Extract the [x, y] coordinate from the center of the cell holding the provided text.  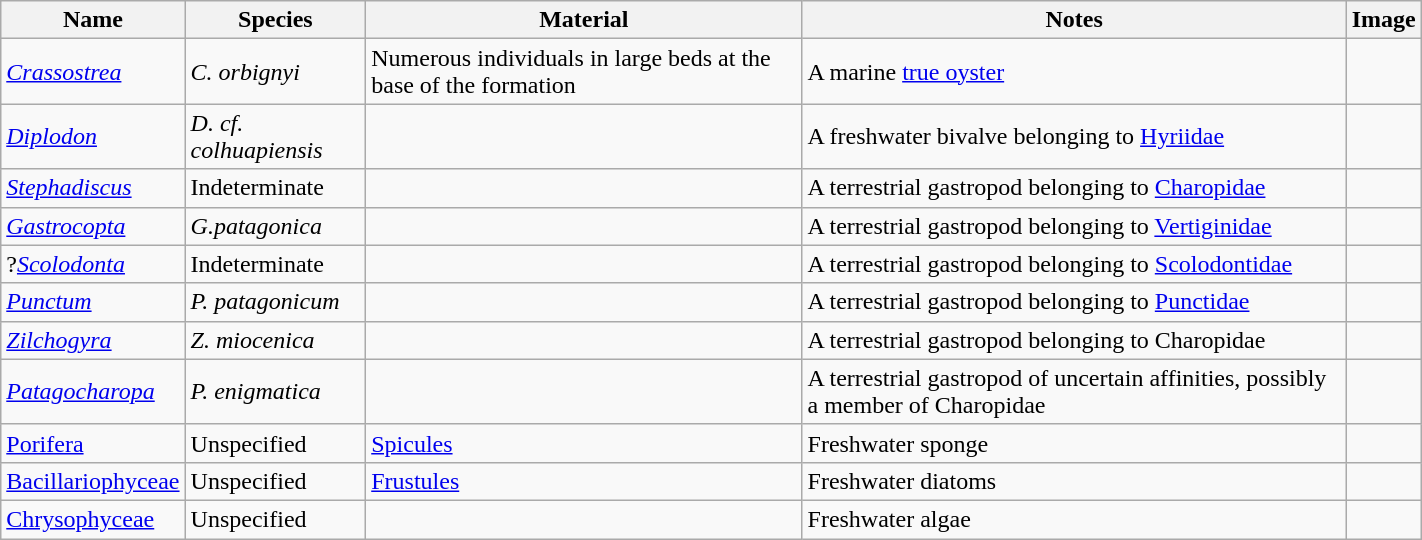
A terrestrial gastropod belonging to Punctidae [1074, 302]
Patagocharopa [93, 392]
A terrestrial gastropod belonging to Scolodontidae [1074, 264]
C. orbignyi [276, 72]
P. enigmatica [276, 392]
Species [276, 20]
Z. miocenica [276, 340]
Gastrocopta [93, 226]
Name [93, 20]
Porifera [93, 443]
P. patagonicum [276, 302]
D. cf. colhuapiensis [276, 136]
Bacillariophyceae [93, 481]
?Scolodonta [93, 264]
Chrysophyceae [93, 519]
A terrestrial gastropod belonging to Vertiginidae [1074, 226]
Freshwater algae [1074, 519]
Image [1384, 20]
Notes [1074, 20]
G.patagonica [276, 226]
Numerous individuals in large beds at the base of the formation [584, 72]
Punctum [93, 302]
Stephadiscus [93, 188]
Spicules [584, 443]
A marine true oyster [1074, 72]
A terrestrial gastropod of uncertain affinities, possibly a member of Charopidae [1074, 392]
Diplodon [93, 136]
Zilchogyra [93, 340]
Freshwater diatoms [1074, 481]
Crassostrea [93, 72]
Frustules [584, 481]
Freshwater sponge [1074, 443]
Material [584, 20]
A freshwater bivalve belonging to Hyriidae [1074, 136]
